Detect which cell encompasses the target text, then output its (x, y) center coordinate. 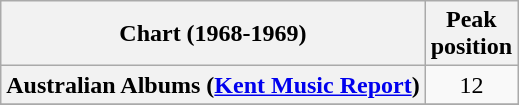
Australian Albums (Kent Music Report) (213, 85)
Peakposition (471, 34)
Chart (1968-1969) (213, 34)
12 (471, 85)
